Output the [X, Y] coordinate of the center of the cell containing the given text.  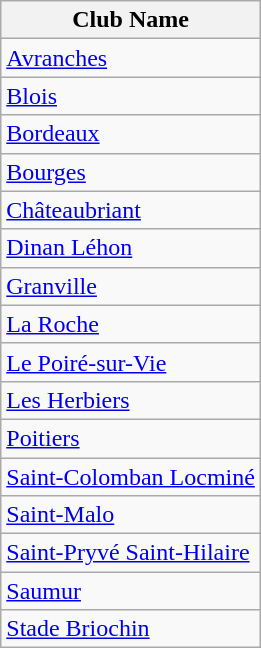
Saint-Malo [131, 515]
Bourges [131, 172]
Les Herbiers [131, 400]
Saint-Pryvé Saint-Hilaire [131, 553]
Saint-Colomban Locminé [131, 477]
Le Poiré-sur-Vie [131, 362]
Avranches [131, 58]
Châteaubriant [131, 210]
Granville [131, 286]
Dinan Léhon [131, 248]
Blois [131, 96]
Poitiers [131, 438]
Club Name [131, 20]
La Roche [131, 324]
Stade Briochin [131, 629]
Bordeaux [131, 134]
Saumur [131, 591]
